Capture the cell that displays the provided text and extract its [x, y] central coordinate. 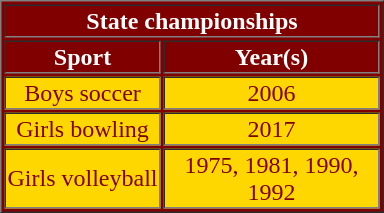
Boys soccer [82, 92]
Girls bowling [82, 128]
State championships [192, 20]
Girls volleyball [82, 178]
1975, 1981, 1990, 1992 [272, 178]
2017 [272, 128]
2006 [272, 92]
Sport [82, 56]
Year(s) [272, 56]
